For the text-containing cell, return its midpoint in (x, y) coordinate format. 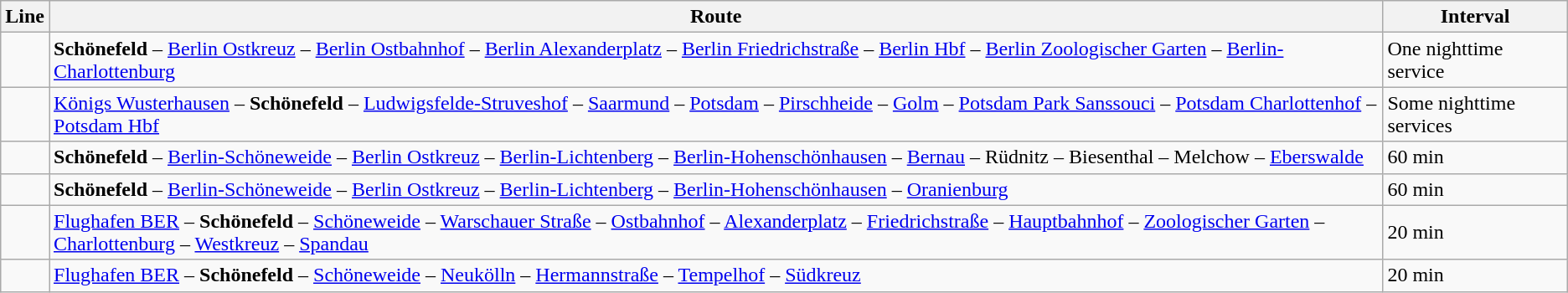
Flughafen BER – Schönefeld – Schöneweide – Neukölln – Hermannstraße – Tempelhof – Südkreuz (715, 275)
Some nighttime services (1475, 114)
One nighttime service (1475, 60)
Schönefeld – Berlin-Schöneweide – Berlin Ostkreuz – Berlin-Lichtenberg – Berlin-Hohenschönhausen – Oranienburg (715, 189)
Route (715, 17)
Interval (1475, 17)
Line (25, 17)
